Return the (X, Y) coordinate for the center point of the cell that contains the specified text.  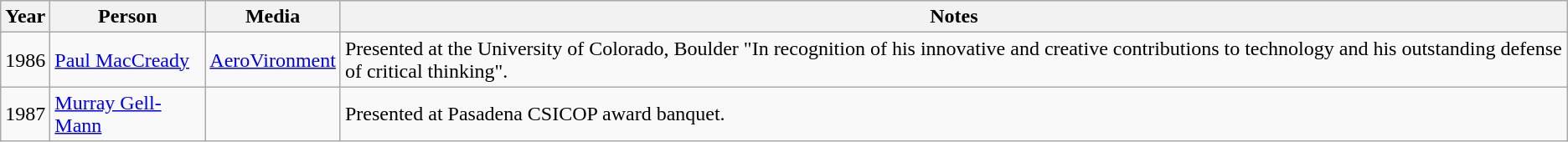
Media (273, 17)
1986 (25, 60)
Murray Gell-Mann (127, 114)
Person (127, 17)
Year (25, 17)
Presented at Pasadena CSICOP award banquet. (953, 114)
Paul MacCready (127, 60)
Notes (953, 17)
AeroVironment (273, 60)
1987 (25, 114)
